Determine the [X, Y] coordinate at the center of the cell enclosing the given text.  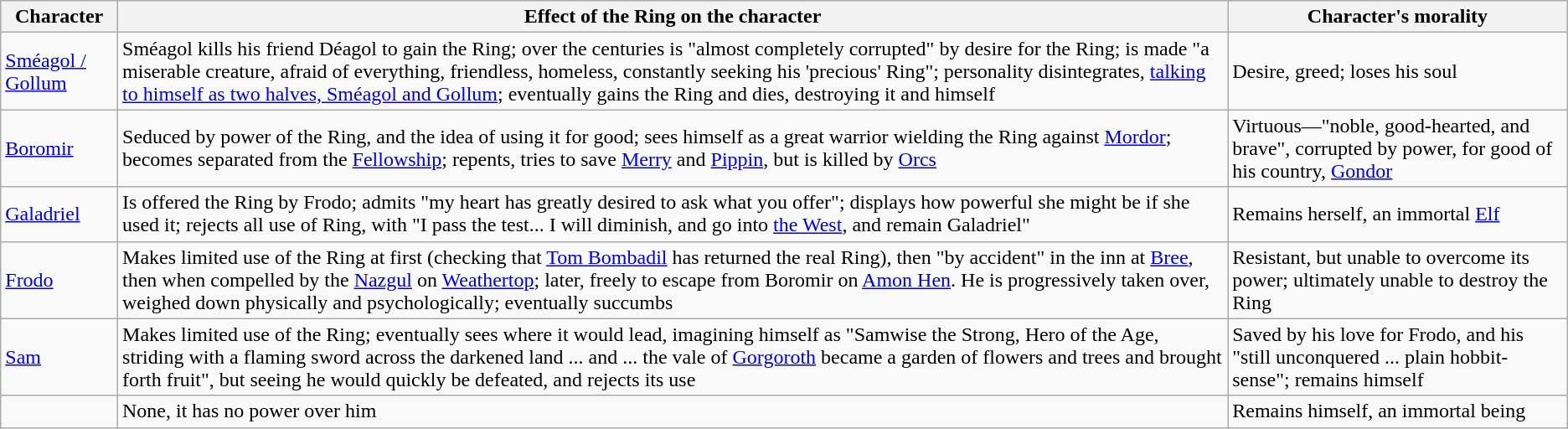
Remains himself, an immortal being [1398, 411]
Saved by his love for Frodo, and his "still unconquered ... plain hobbit-sense"; remains himself [1398, 357]
Desire, greed; loses his soul [1398, 71]
Frodo [59, 280]
Galadriel [59, 214]
Character [59, 17]
Resistant, but unable to overcome its power; ultimately unable to destroy the Ring [1398, 280]
None, it has no power over him [673, 411]
Boromir [59, 148]
Virtuous—"noble, good-hearted, and brave", corrupted by power, for good of his country, Gondor [1398, 148]
Sam [59, 357]
Effect of the Ring on the character [673, 17]
Remains herself, an immortal Elf [1398, 214]
Character's morality [1398, 17]
Sméagol / Gollum [59, 71]
